Provide the (X, Y) coordinate of the cell's center where the given text is located.  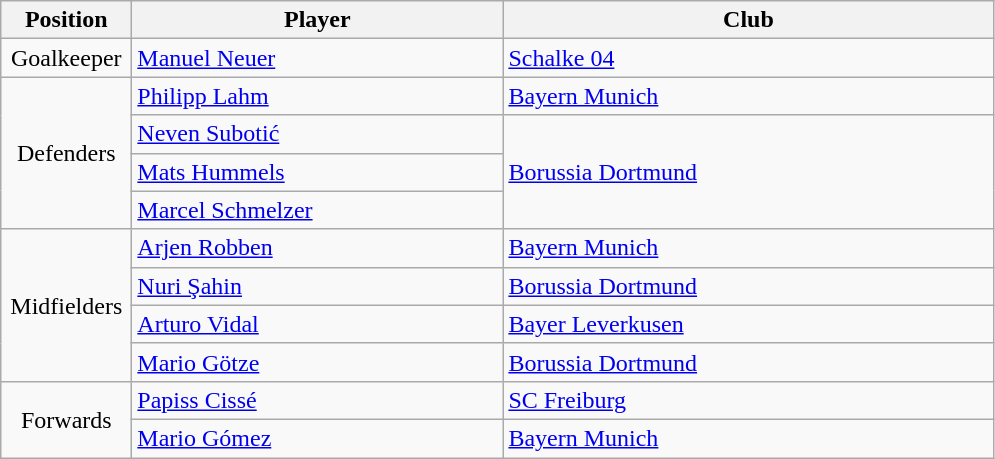
SC Freiburg (748, 400)
Midfielders (66, 305)
Forwards (66, 419)
Defenders (66, 153)
Neven Subotić (318, 134)
Goalkeeper (66, 58)
Mats Hummels (318, 172)
Papiss Cissé (318, 400)
Bayer Leverkusen (748, 324)
Position (66, 20)
Club (748, 20)
Nuri Şahin (318, 286)
Marcel Schmelzer (318, 210)
Mario Gómez (318, 438)
Player (318, 20)
Arturo Vidal (318, 324)
Philipp Lahm (318, 96)
Arjen Robben (318, 248)
Manuel Neuer (318, 58)
Mario Götze (318, 362)
Schalke 04 (748, 58)
